Extract the [X, Y] coordinate from the center of the cell holding the provided text.  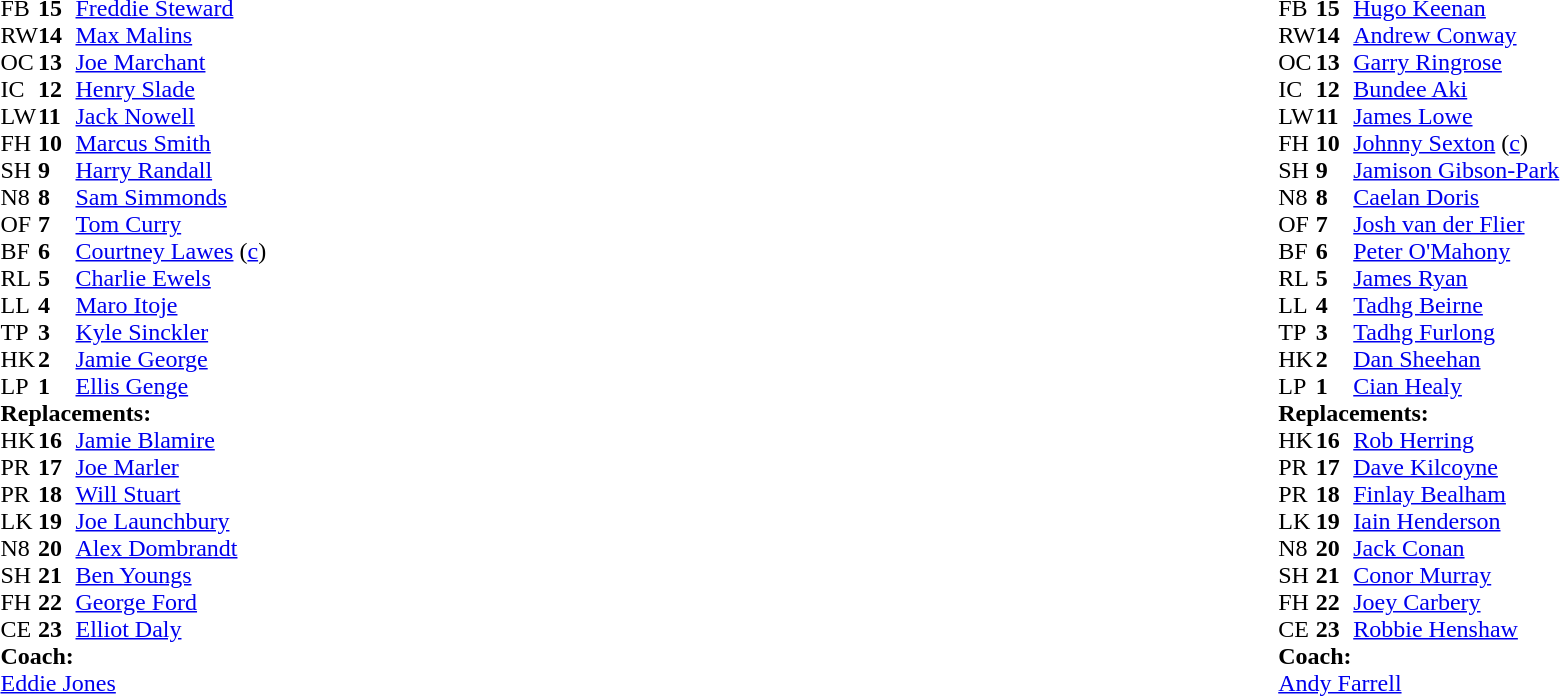
Courtney Lawes (c) [172, 252]
Joe Marler [172, 468]
Will Stuart [172, 494]
Joe Launchbury [172, 522]
Charlie Ewels [172, 278]
Robbie Henshaw [1456, 630]
George Ford [172, 602]
Finlay Bealham [1456, 494]
Tadhg Furlong [1456, 332]
Garry Ringrose [1456, 62]
Joe Marchant [172, 62]
Jack Nowell [172, 116]
Ellis Genge [172, 386]
Alex Dombrandt [172, 548]
Kyle Sinckler [172, 332]
Henry Slade [172, 90]
Josh van der Flier [1456, 224]
Jack Conan [1456, 548]
Rob Herring [1456, 440]
Jamie George [172, 360]
Joey Carbery [1456, 602]
James Ryan [1456, 278]
Iain Henderson [1456, 522]
Dave Kilcoyne [1456, 468]
James Lowe [1456, 116]
Sam Simmonds [172, 198]
Cian Healy [1456, 386]
Andrew Conway [1456, 36]
Maro Itoje [172, 306]
Caelan Doris [1456, 198]
Elliot Daly [172, 630]
Dan Sheehan [1456, 360]
Jamison Gibson-Park [1456, 170]
Peter O'Mahony [1456, 252]
Bundee Aki [1456, 90]
Tom Curry [172, 224]
Tadhg Beirne [1456, 306]
Marcus Smith [172, 144]
Conor Murray [1456, 576]
Harry Randall [172, 170]
Ben Youngs [172, 576]
Jamie Blamire [172, 440]
Johnny Sexton (c) [1456, 144]
Max Malins [172, 36]
